Determine the (X, Y) coordinate at the center of the cell enclosing the given text.  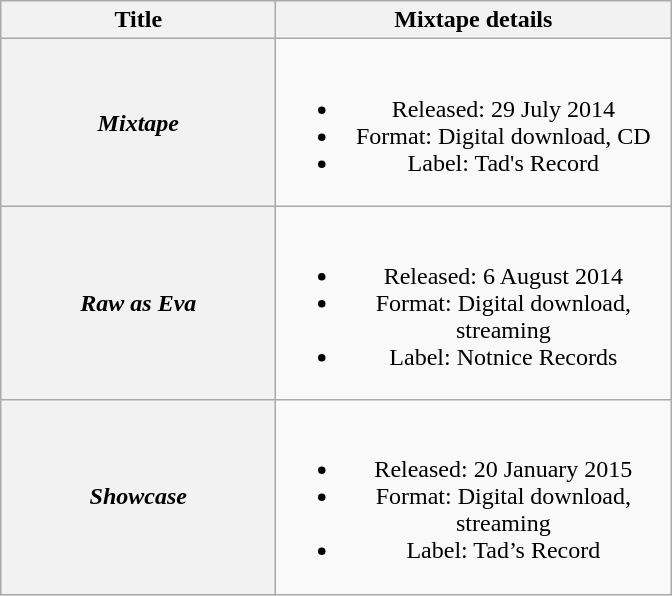
Mixtape details (474, 20)
Showcase (138, 497)
Title (138, 20)
Released: 20 January 2015Format: Digital download, streamingLabel: Tad’s Record (474, 497)
Raw as Eva (138, 303)
Released: 6 August 2014Format: Digital download, streamingLabel: Notnice Records (474, 303)
Mixtape (138, 122)
Released: 29 July 2014Format: Digital download, CDLabel: Tad's Record (474, 122)
